Search for the cell housing the specified text and yield its [x, y] center coordinate. 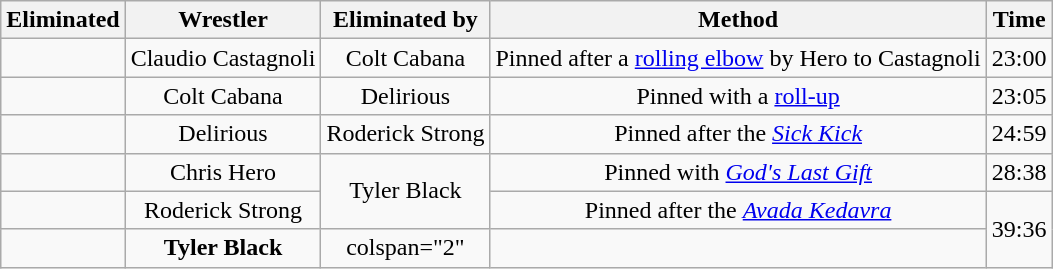
Eliminated [63, 20]
23:00 [1019, 58]
28:38 [1019, 172]
24:59 [1019, 134]
Time [1019, 20]
Chris Hero [223, 172]
Eliminated by [406, 20]
Pinned with a roll-up [738, 96]
Pinned with God's Last Gift [738, 172]
Pinned after the Avada Kedavra [738, 210]
39:36 [1019, 229]
Pinned after a rolling elbow by Hero to Castagnoli [738, 58]
23:05 [1019, 96]
Method [738, 20]
Claudio Castagnoli [223, 58]
colspan="2" [406, 248]
Wrestler [223, 20]
Pinned after the Sick Kick [738, 134]
